Identify which cell holds the provided text, then report its [X, Y] central coordinate. 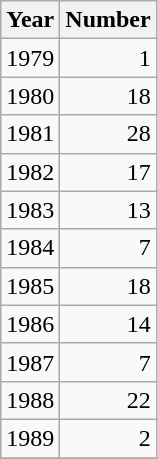
1982 [30, 172]
1987 [30, 362]
1979 [30, 58]
22 [108, 400]
1986 [30, 324]
2 [108, 438]
1984 [30, 248]
1985 [30, 286]
17 [108, 172]
1983 [30, 210]
1988 [30, 400]
Number [108, 20]
28 [108, 134]
Year [30, 20]
1 [108, 58]
1989 [30, 438]
13 [108, 210]
1980 [30, 96]
1981 [30, 134]
14 [108, 324]
